Capture the cell that displays the provided text and extract its [x, y] central coordinate. 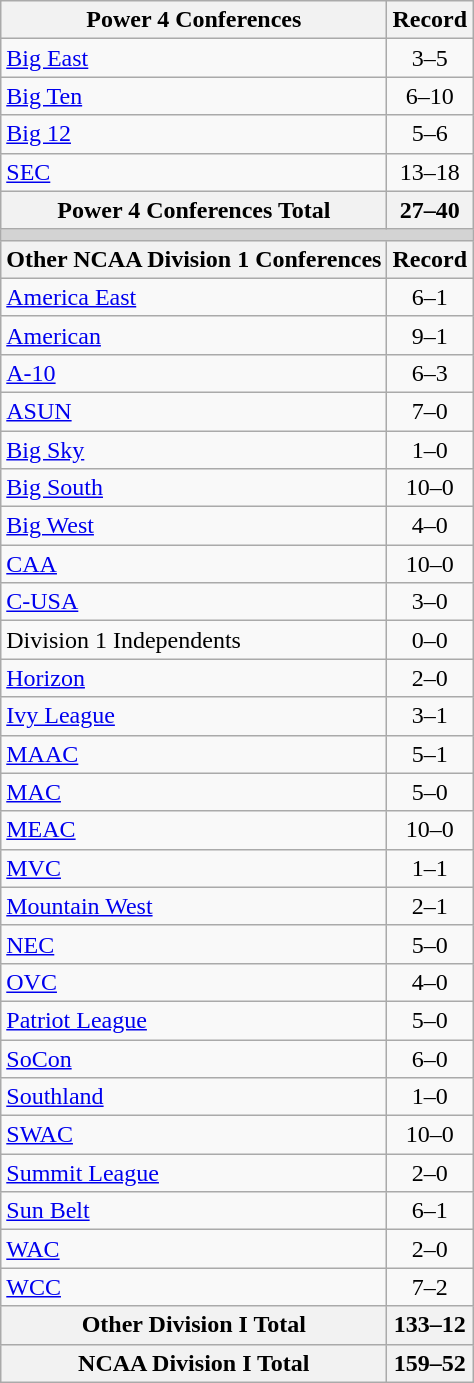
A-10 [194, 373]
159–52 [430, 1363]
Power 4 Conferences Total [194, 210]
5–1 [430, 754]
SWAC [194, 1135]
Big South [194, 488]
WCC [194, 1287]
7–2 [430, 1287]
OVC [194, 982]
MAC [194, 792]
American [194, 335]
6–10 [430, 96]
NCAA Division I Total [194, 1363]
5–6 [430, 134]
CAA [194, 564]
9–1 [430, 335]
Power 4 Conferences [194, 20]
C-USA [194, 602]
MEAC [194, 830]
MAAC [194, 754]
Big Ten [194, 96]
133–12 [430, 1325]
ASUN [194, 411]
America East [194, 297]
3–0 [430, 602]
Sun Belt [194, 1211]
Big 12 [194, 134]
Big Sky [194, 449]
MVC [194, 868]
13–18 [430, 172]
Southland [194, 1097]
3–5 [430, 58]
1–1 [430, 868]
Big West [194, 526]
0–0 [430, 640]
Ivy League [194, 716]
Other NCAA Division 1 Conferences [194, 259]
3–1 [430, 716]
SoCon [194, 1059]
Horizon [194, 678]
WAC [194, 1249]
Division 1 Independents [194, 640]
2–1 [430, 906]
6–0 [430, 1059]
NEC [194, 944]
SEC [194, 172]
27–40 [430, 210]
7–0 [430, 411]
Big East [194, 58]
Patriot League [194, 1020]
Other Division I Total [194, 1325]
6–3 [430, 373]
Mountain West [194, 906]
Summit League [194, 1173]
